Identify which cell holds the provided text, then report its [X, Y] central coordinate. 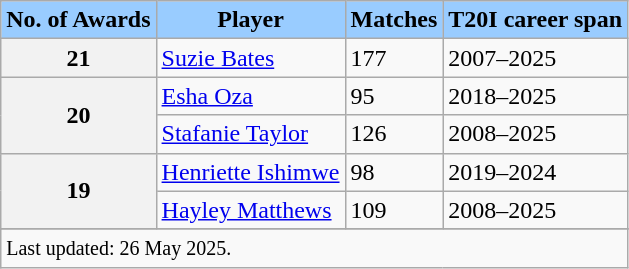
Suzie Bates [250, 58]
95 [394, 96]
Henriette Ishimwe [250, 172]
20 [78, 115]
19 [78, 191]
2007–2025 [536, 58]
Matches [394, 20]
2019–2024 [536, 172]
No. of Awards [78, 20]
Stafanie Taylor [250, 134]
2018–2025 [536, 96]
Hayley Matthews [250, 210]
Esha Oza [250, 96]
Player [250, 20]
21 [78, 58]
T20I career span [536, 20]
Last updated: 26 May 2025. [314, 248]
126 [394, 134]
177 [394, 58]
98 [394, 172]
109 [394, 210]
